Detect which cell encompasses the target text, then output its [x, y] center coordinate. 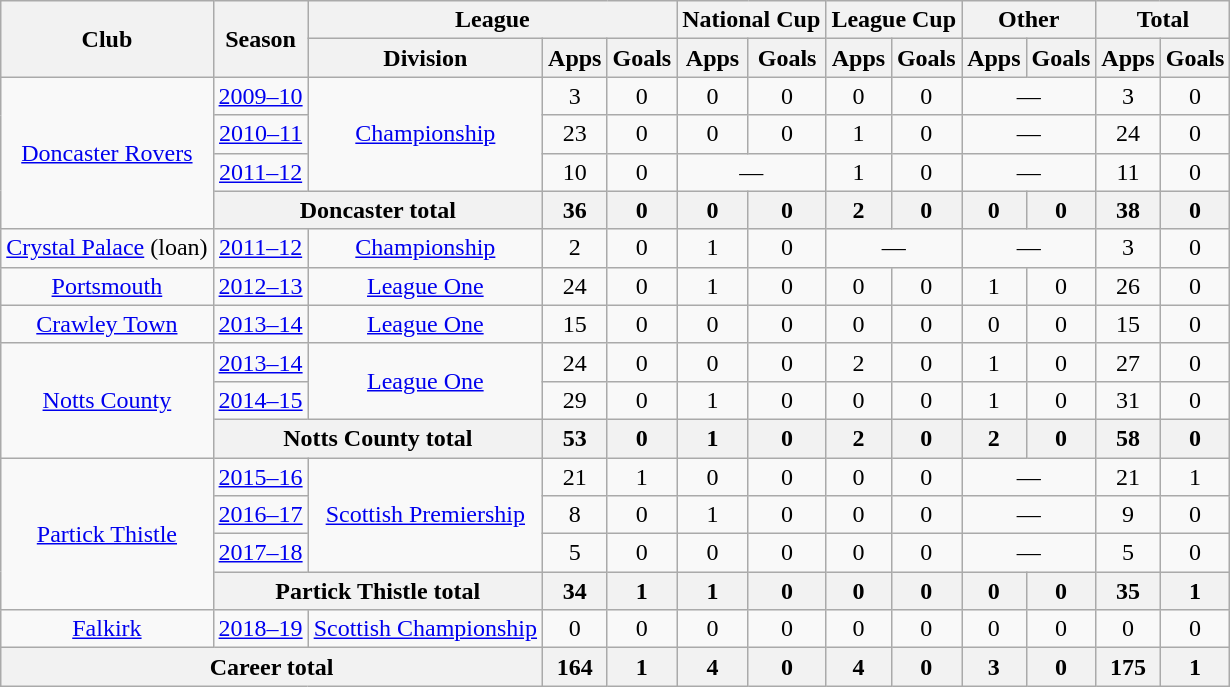
Partick Thistle [107, 534]
League [492, 20]
35 [1128, 591]
Total [1163, 20]
2009–10 [260, 96]
Crystal Palace (loan) [107, 248]
Notts County total [378, 438]
53 [575, 438]
2016–17 [260, 515]
Other [1029, 20]
10 [575, 172]
Scottish Championship [425, 629]
Crawley Town [107, 324]
175 [1128, 667]
58 [1128, 438]
Falkirk [107, 629]
Career total [272, 667]
34 [575, 591]
9 [1128, 515]
2017–18 [260, 553]
11 [1128, 172]
29 [575, 400]
8 [575, 515]
2018–19 [260, 629]
Doncaster total [378, 210]
31 [1128, 400]
Division [425, 58]
Partick Thistle total [378, 591]
2015–16 [260, 477]
36 [575, 210]
Scottish Premiership [425, 515]
164 [575, 667]
Club [107, 39]
26 [1128, 286]
League Cup [894, 20]
Doncaster Rovers [107, 153]
2010–11 [260, 134]
Notts County [107, 400]
27 [1128, 362]
2014–15 [260, 400]
Season [260, 39]
23 [575, 134]
Portsmouth [107, 286]
2012–13 [260, 286]
38 [1128, 210]
National Cup [752, 20]
